From the cell containing the given text, extract its center point as [x, y] coordinate. 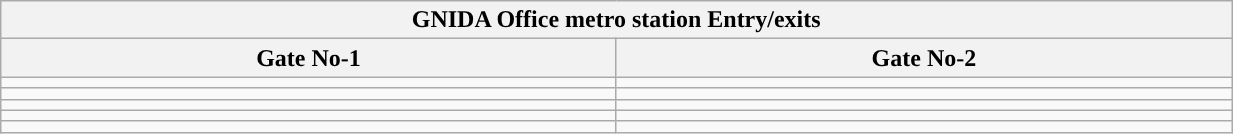
Gate No-1 [308, 58]
Gate No-2 [924, 58]
GNIDA Office metro station Entry/exits [616, 20]
